Find where the given text appears and provide that cell's center as [X, Y] coordinate. 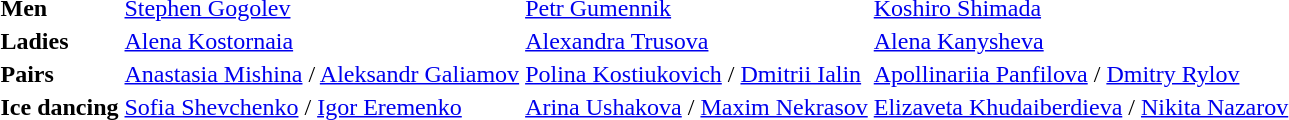
Anastasia Mishina / Aleksandr Galiamov [322, 74]
Alena Kostornaia [322, 41]
Alexandra Trusova [697, 41]
Polina Kostiukovich / Dmitrii Ialin [697, 74]
